For the text-containing cell, return its midpoint in (X, Y) coordinate format. 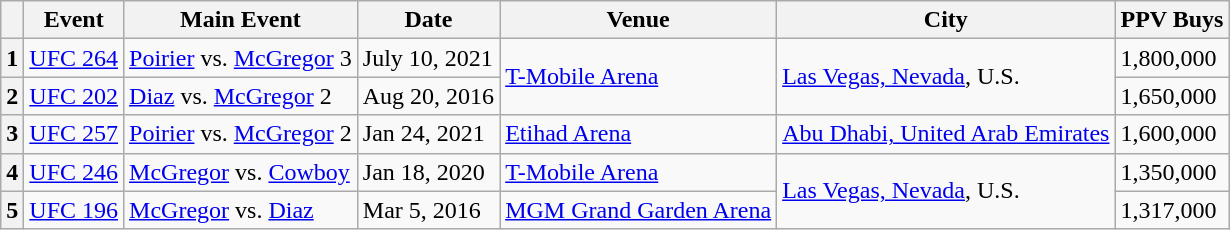
Date (428, 20)
UFC 202 (74, 96)
McGregor vs. Cowboy (241, 172)
McGregor vs. Diaz (241, 210)
Etihad Arena (638, 134)
Jan 24, 2021 (428, 134)
Abu Dhabi, United Arab Emirates (946, 134)
1,800,000 (1172, 58)
Aug 20, 2016 (428, 96)
3 (12, 134)
PPV Buys (1172, 20)
1 (12, 58)
Jan 18, 2020 (428, 172)
1,600,000 (1172, 134)
Poirier vs. McGregor 2 (241, 134)
5 (12, 210)
1,650,000 (1172, 96)
UFC 196 (74, 210)
Mar 5, 2016 (428, 210)
Diaz vs. McGregor 2 (241, 96)
Main Event (241, 20)
City (946, 20)
UFC 257 (74, 134)
UFC 246 (74, 172)
Event (74, 20)
Poirier vs. McGregor 3 (241, 58)
4 (12, 172)
2 (12, 96)
Venue (638, 20)
UFC 264 (74, 58)
MGM Grand Garden Arena (638, 210)
1,350,000 (1172, 172)
July 10, 2021 (428, 58)
1,317,000 (1172, 210)
